Return the [x, y] coordinate for the center point of the cell that contains the specified text.  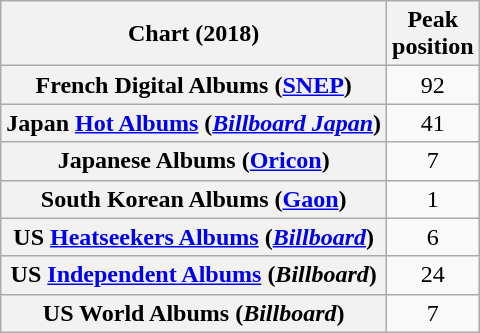
6 [433, 237]
24 [433, 275]
US Heatseekers Albums (Billboard) [194, 237]
Japanese Albums (Oricon) [194, 161]
1 [433, 199]
French Digital Albums (SNEP) [194, 85]
Chart (2018) [194, 34]
Japan Hot Albums (Billboard Japan) [194, 123]
US World Albums (Billboard) [194, 313]
Peakposition [433, 34]
41 [433, 123]
South Korean Albums (Gaon) [194, 199]
92 [433, 85]
US Independent Albums (Billboard) [194, 275]
